For the text-containing cell, return its midpoint in [X, Y] coordinate format. 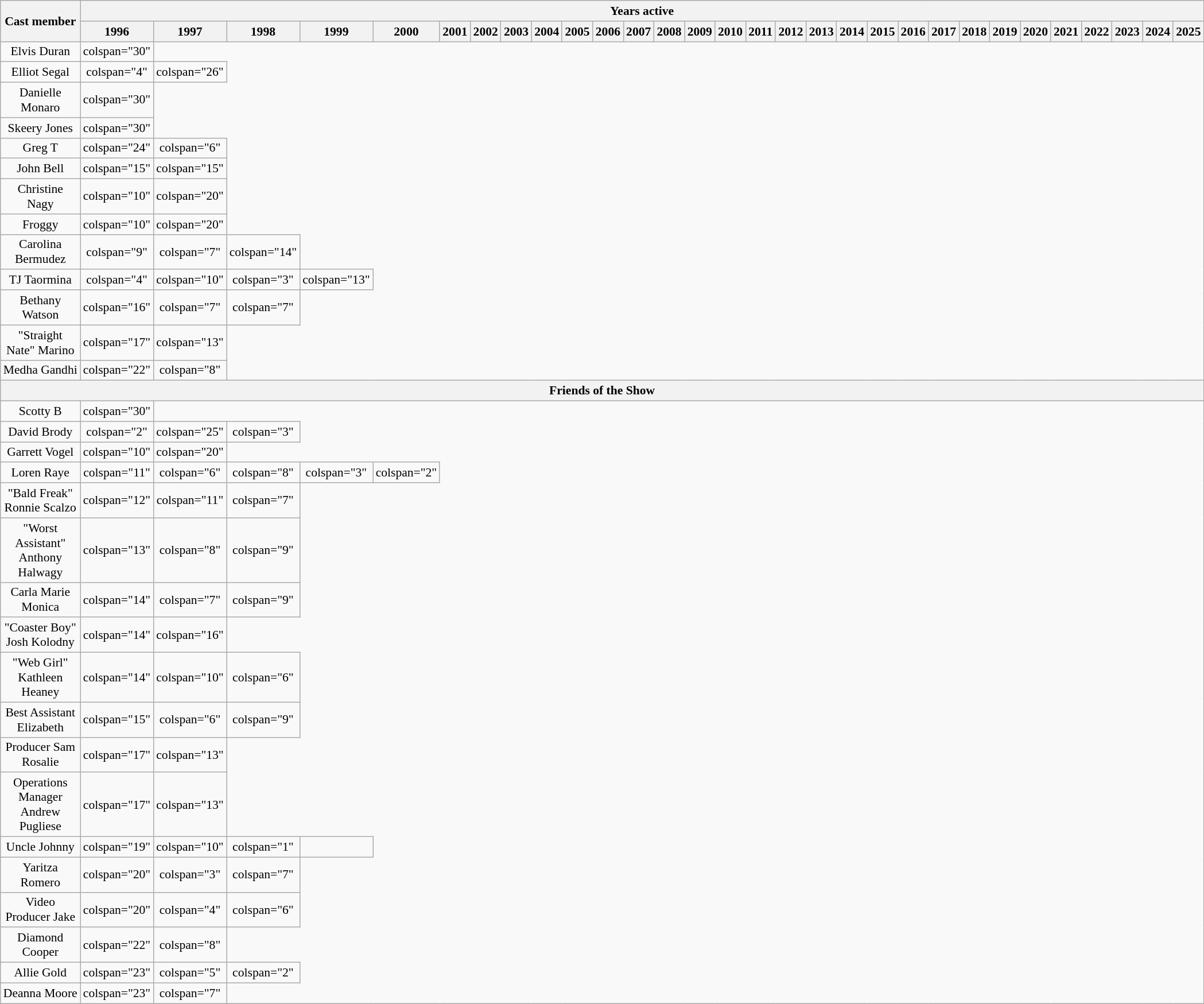
2020 [1035, 32]
Uncle Johnny [40, 847]
Producer Sam Rosalie [40, 754]
2000 [406, 32]
Allie Gold [40, 973]
2001 [455, 32]
colspan="26" [189, 72]
2014 [852, 32]
Greg T [40, 148]
Bethany Watson [40, 308]
Scotty B [40, 412]
2022 [1096, 32]
"Web Girl" Kathleen Heaney [40, 677]
Medha Gandhi [40, 370]
2016 [914, 32]
2004 [546, 32]
Carolina Bermudez [40, 251]
Christine Nagy [40, 196]
1998 [263, 32]
Froggy [40, 224]
Carla Marie Monica [40, 599]
Elliot Segal [40, 72]
Elvis Duran [40, 52]
Skeery Jones [40, 128]
Diamond Cooper [40, 945]
Video Producer Jake [40, 909]
2015 [883, 32]
1997 [189, 32]
colspan="12" [117, 501]
Deanna Moore [40, 993]
Cast member [40, 21]
2003 [516, 32]
"Straight Nate" Marino [40, 342]
Years active [642, 11]
David Brody [40, 432]
2010 [730, 32]
2008 [669, 32]
2012 [791, 32]
John Bell [40, 169]
"Worst Assistant" Anthony Halwagy [40, 550]
Operations Manager Andrew Pugliese [40, 805]
2005 [577, 32]
2006 [608, 32]
Friends of the Show [603, 391]
colspan="1" [263, 847]
2025 [1188, 32]
2018 [974, 32]
2013 [822, 32]
TJ Taormina [40, 280]
2011 [760, 32]
2002 [486, 32]
colspan="19" [117, 847]
Garrett Vogel [40, 452]
1999 [336, 32]
2024 [1158, 32]
colspan="25" [189, 432]
2023 [1127, 32]
2021 [1066, 32]
"Coaster Boy" Josh Kolodny [40, 635]
Best Assistant Elizabeth [40, 720]
2019 [1004, 32]
2017 [943, 32]
2007 [638, 32]
colspan="24" [117, 148]
Yaritza Romero [40, 875]
"Bald Freak" Ronnie Scalzo [40, 501]
2009 [700, 32]
Danielle Monaro [40, 100]
Loren Raye [40, 473]
colspan="5" [189, 973]
1996 [117, 32]
